Find where the given text appears and provide that cell's center as [X, Y] coordinate. 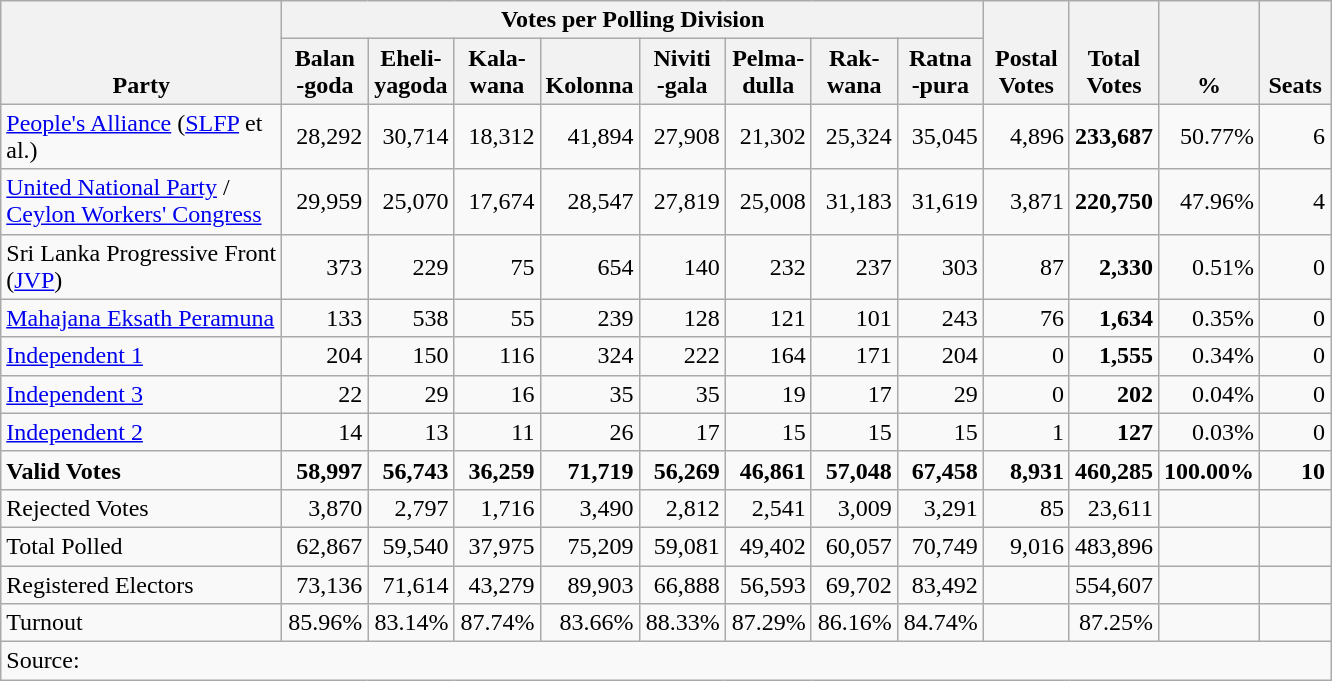
25,324 [854, 136]
483,896 [1114, 546]
Votes per Polling Division [633, 20]
3,870 [325, 508]
71,614 [411, 585]
19 [768, 394]
121 [768, 318]
9,016 [1026, 546]
56,593 [768, 585]
89,903 [590, 585]
66,888 [682, 585]
237 [854, 266]
Valid Votes [142, 470]
171 [854, 356]
87.25% [1114, 623]
18,312 [497, 136]
14 [325, 432]
46,861 [768, 470]
243 [940, 318]
62,867 [325, 546]
0.04% [1208, 394]
22 [325, 394]
3,490 [590, 508]
23,611 [1114, 508]
140 [682, 266]
2,541 [768, 508]
2,812 [682, 508]
People's Alliance (SLFP et al.) [142, 136]
56,743 [411, 470]
35,045 [940, 136]
11 [497, 432]
69,702 [854, 585]
654 [590, 266]
27,908 [682, 136]
229 [411, 266]
76 [1026, 318]
Party [142, 52]
27,819 [682, 202]
554,607 [1114, 585]
Kolonna [590, 72]
Turnout [142, 623]
56,269 [682, 470]
233,687 [1114, 136]
373 [325, 266]
Registered Electors [142, 585]
3,871 [1026, 202]
232 [768, 266]
0.51% [1208, 266]
0.03% [1208, 432]
460,285 [1114, 470]
Total Votes [1114, 52]
3,009 [854, 508]
16 [497, 394]
100.00% [1208, 470]
49,402 [768, 546]
Mahajana Eksath Peramuna [142, 318]
538 [411, 318]
0.35% [1208, 318]
85.96% [325, 623]
Seats [1296, 52]
Independent 2 [142, 432]
Rak-wana [854, 72]
21,302 [768, 136]
303 [940, 266]
58,997 [325, 470]
25,070 [411, 202]
101 [854, 318]
Source: [666, 661]
86.16% [854, 623]
2,797 [411, 508]
26 [590, 432]
% [1208, 52]
17,674 [497, 202]
37,975 [497, 546]
239 [590, 318]
31,619 [940, 202]
Sri Lanka Progressive Front (JVP) [142, 266]
Pelma-dulla [768, 72]
75,209 [590, 546]
85 [1026, 508]
Ratna-pura [940, 72]
60,057 [854, 546]
United National Party /Ceylon Workers' Congress [142, 202]
1,634 [1114, 318]
133 [325, 318]
31,183 [854, 202]
6 [1296, 136]
59,081 [682, 546]
2,330 [1114, 266]
36,259 [497, 470]
13 [411, 432]
88.33% [682, 623]
1 [1026, 432]
Total Polled [142, 546]
28,292 [325, 136]
87 [1026, 266]
10 [1296, 470]
25,008 [768, 202]
Rejected Votes [142, 508]
43,279 [497, 585]
87.29% [768, 623]
67,458 [940, 470]
1,716 [497, 508]
8,931 [1026, 470]
324 [590, 356]
222 [682, 356]
150 [411, 356]
50.77% [1208, 136]
41,894 [590, 136]
0.34% [1208, 356]
202 [1114, 394]
57,048 [854, 470]
83.14% [411, 623]
128 [682, 318]
1,555 [1114, 356]
70,749 [940, 546]
55 [497, 318]
30,714 [411, 136]
Balan-goda [325, 72]
Niviti-gala [682, 72]
83,492 [940, 585]
28,547 [590, 202]
116 [497, 356]
87.74% [497, 623]
84.74% [940, 623]
75 [497, 266]
Eheli-yagoda [411, 72]
4 [1296, 202]
127 [1114, 432]
Independent 1 [142, 356]
164 [768, 356]
PostalVotes [1026, 52]
71,719 [590, 470]
73,136 [325, 585]
Independent 3 [142, 394]
47.96% [1208, 202]
Kala-wana [497, 72]
83.66% [590, 623]
4,896 [1026, 136]
3,291 [940, 508]
220,750 [1114, 202]
29,959 [325, 202]
59,540 [411, 546]
